Capture the cell that displays the provided text and extract its (x, y) central coordinate. 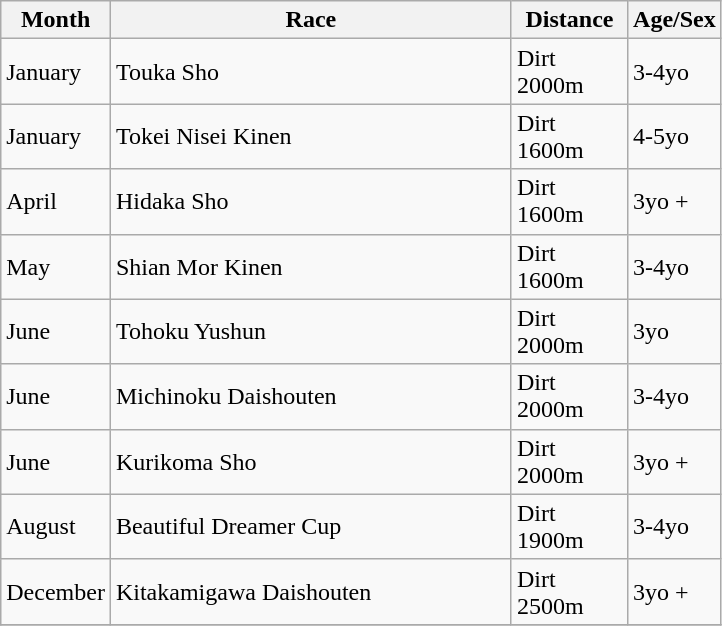
Dirt 2500m (569, 592)
April (56, 202)
Beautiful Dreamer Cup (310, 526)
4-5yo (675, 136)
Tokei Nisei Kinen (310, 136)
Michinoku Daishouten (310, 396)
May (56, 266)
Dirt 1900m (569, 526)
Hidaka Sho (310, 202)
Kitakamigawa Daishouten (310, 592)
Race (310, 20)
Month (56, 20)
Distance (569, 20)
December (56, 592)
Tohoku Yushun (310, 332)
August (56, 526)
3yo (675, 332)
Touka Sho (310, 72)
Age/Sex (675, 20)
Kurikoma Sho (310, 462)
Shian Mor Kinen (310, 266)
